Detect which cell encompasses the target text, then output its (X, Y) center coordinate. 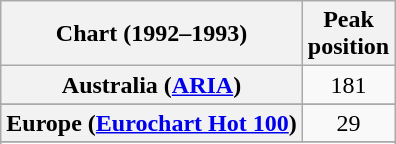
29 (348, 123)
Australia (ARIA) (152, 85)
Peakposition (348, 34)
Europe (Eurochart Hot 100) (152, 123)
Chart (1992–1993) (152, 34)
181 (348, 85)
